Return (x, y) of the center of cell containing provided text 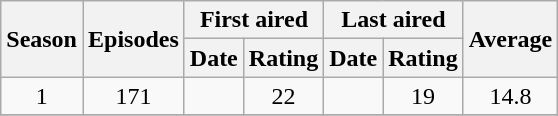
Season (42, 39)
Last aired (394, 20)
1 (42, 96)
171 (133, 96)
14.8 (510, 96)
22 (283, 96)
19 (423, 96)
Episodes (133, 39)
First aired (254, 20)
Average (510, 39)
